Extract the (x, y) coordinate from the center of the cell holding the provided text.  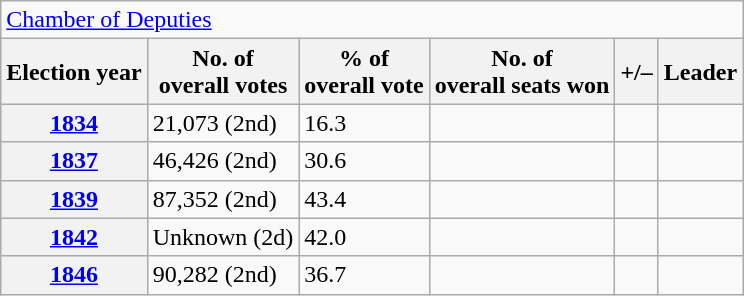
16.3 (364, 123)
No. ofoverall seats won (522, 72)
Election year (74, 72)
90,282 (2nd) (223, 275)
1846 (74, 275)
Chamber of Deputies (372, 20)
21,073 (2nd) (223, 123)
No. ofoverall votes (223, 72)
36.7 (364, 275)
Leader (700, 72)
30.6 (364, 161)
43.4 (364, 199)
+/– (636, 72)
% ofoverall vote (364, 72)
1837 (74, 161)
1842 (74, 237)
1839 (74, 199)
87,352 (2nd) (223, 199)
Unknown (2d) (223, 237)
42.0 (364, 237)
1834 (74, 123)
46,426 (2nd) (223, 161)
